Identify which cell holds the provided text, then report its [x, y] central coordinate. 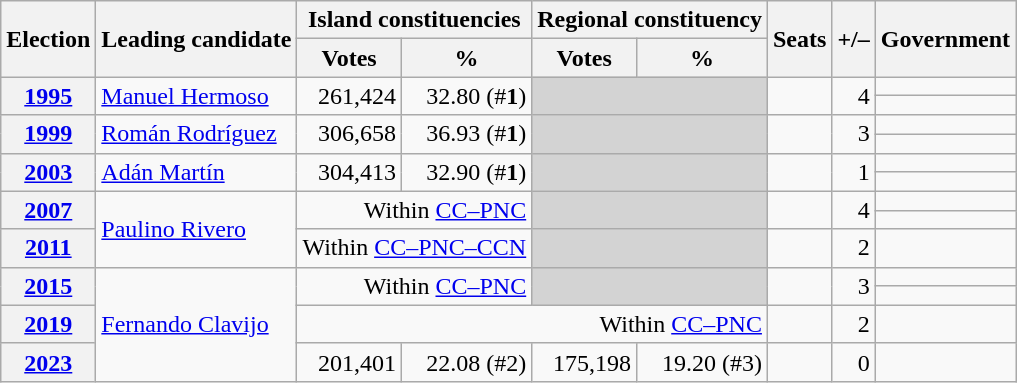
Government [945, 39]
Adán Martín [196, 172]
1 [854, 172]
36.93 (#1) [466, 134]
2023 [48, 362]
304,413 [350, 172]
2007 [48, 210]
2019 [48, 324]
19.20 (#3) [702, 362]
0 [854, 362]
+/– [854, 39]
Island constituencies [414, 20]
Román Rodríguez [196, 134]
2015 [48, 286]
22.08 (#2) [466, 362]
Election [48, 39]
261,424 [350, 96]
Leading candidate [196, 39]
32.80 (#1) [466, 96]
Within CC–PNC–CCN [414, 248]
2003 [48, 172]
Fernando Clavijo [196, 324]
32.90 (#1) [466, 172]
201,401 [350, 362]
Seats [799, 39]
Regional constituency [650, 20]
1999 [48, 134]
306,658 [350, 134]
175,198 [584, 362]
1995 [48, 96]
2011 [48, 248]
Manuel Hermoso [196, 96]
Paulino Rivero [196, 229]
